Pinpoint the cell where the given text exists, returning its (x, y) midpoint coordinate. 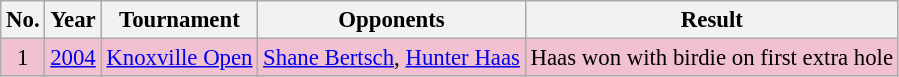
Haas won with birdie on first extra hole (712, 58)
Knoxville Open (180, 58)
2004 (73, 58)
Opponents (392, 20)
Year (73, 20)
Result (712, 20)
No. (23, 20)
Shane Bertsch, Hunter Haas (392, 58)
1 (23, 58)
Tournament (180, 20)
